Search for the cell housing the specified text and yield its [X, Y] center coordinate. 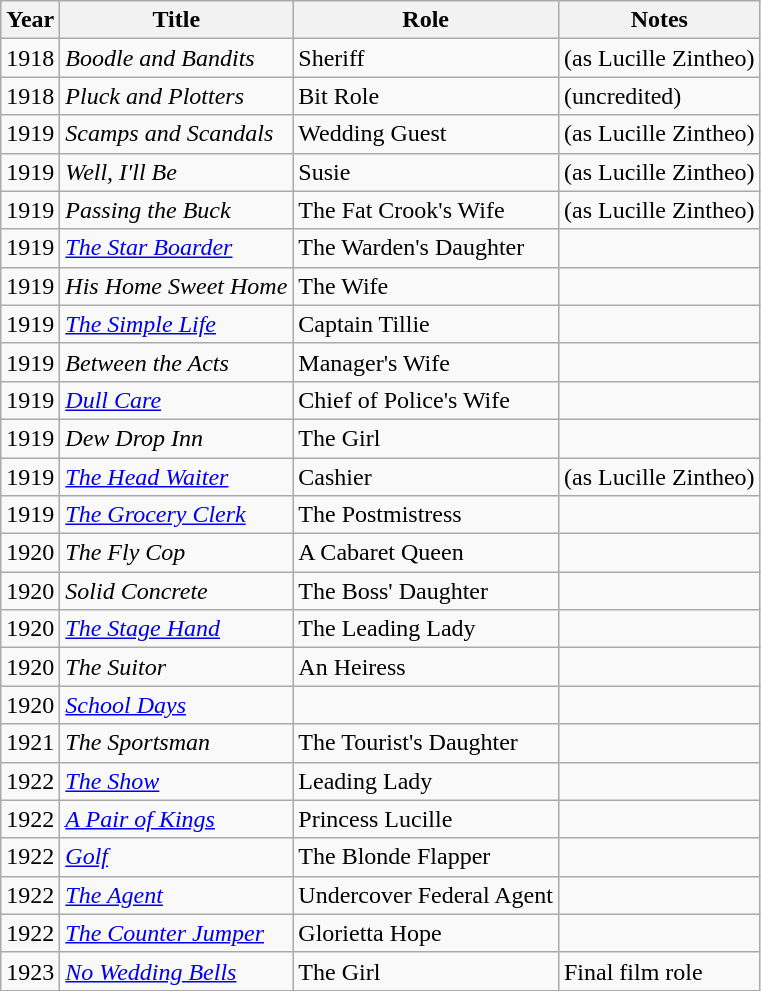
The Tourist's Daughter [426, 743]
Princess Lucille [426, 819]
Final film role [659, 971]
A Pair of Kings [176, 819]
The Simple Life [176, 324]
Pluck and Plotters [176, 96]
Bit Role [426, 96]
Dull Care [176, 400]
(uncredited) [659, 96]
Passing the Buck [176, 210]
The Star Boarder [176, 248]
1921 [30, 743]
Cashier [426, 477]
Role [426, 20]
Dew Drop Inn [176, 438]
The Grocery Clerk [176, 515]
The Sportsman [176, 743]
Golf [176, 857]
The Stage Hand [176, 629]
Boodle and Bandits [176, 58]
The Fat Crook's Wife [426, 210]
The Postmistress [426, 515]
Leading Lady [426, 781]
Scamps and Scandals [176, 134]
Undercover Federal Agent [426, 895]
Well, I'll Be [176, 172]
Manager's Wife [426, 362]
No Wedding Bells [176, 971]
School Days [176, 705]
Sheriff [426, 58]
Wedding Guest [426, 134]
The Head Waiter [176, 477]
Glorietta Hope [426, 933]
A Cabaret Queen [426, 553]
Captain Tillie [426, 324]
The Wife [426, 286]
1923 [30, 971]
Between the Acts [176, 362]
An Heiress [426, 667]
Susie [426, 172]
The Agent [176, 895]
The Leading Lady [426, 629]
His Home Sweet Home [176, 286]
Notes [659, 20]
Title [176, 20]
The Suitor [176, 667]
The Blonde Flapper [426, 857]
The Show [176, 781]
The Counter Jumper [176, 933]
The Boss' Daughter [426, 591]
Solid Concrete [176, 591]
The Warden's Daughter [426, 248]
Year [30, 20]
Chief of Police's Wife [426, 400]
The Fly Cop [176, 553]
